Find where the given text appears and provide that cell's center as (X, Y) coordinate. 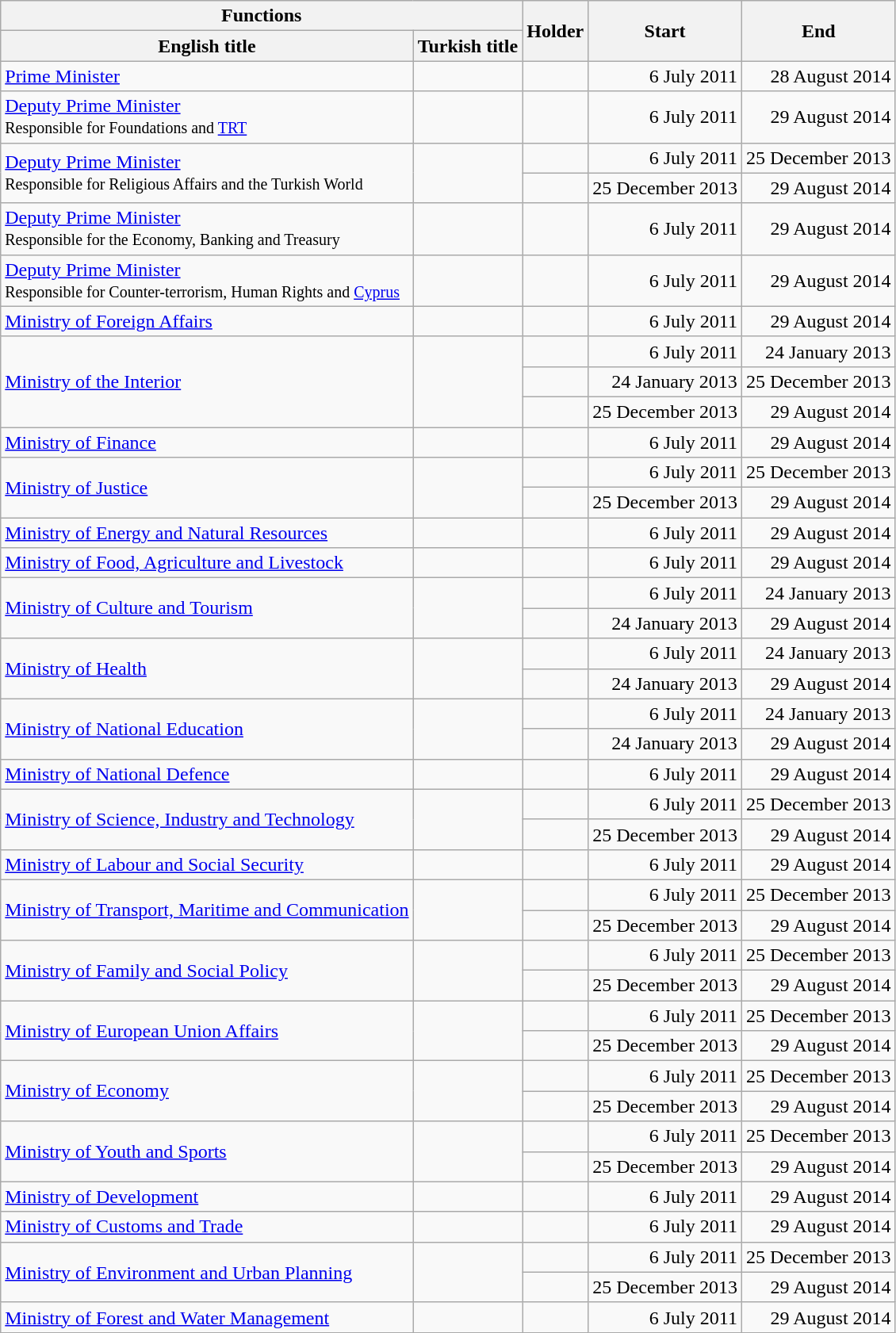
Ministry of Economy (207, 1091)
28 August 2014 (818, 76)
Ministry of National Education (207, 729)
End (818, 31)
Deputy Prime Minister Responsible for the Economy, Banking and Treasury (207, 228)
Ministry of Family and Social Policy (207, 971)
Holder (555, 31)
Ministry of Health (207, 668)
Ministry of Justice (207, 488)
Ministry of Labour and Social Security (207, 864)
Ministry of Forest and Water Management (207, 1317)
Ministry of Finance (207, 442)
Functions (262, 16)
English title (207, 46)
Ministry of Youth and Sports (207, 1151)
Ministry of Science, Industry and Technology (207, 819)
Ministry of Culture and Tourism (207, 608)
Ministry of Energy and Natural Resources (207, 533)
Turkish title (468, 46)
Deputy Prime Minister Responsible for Religious Affairs and the Turkish World (207, 173)
Ministry of Development (207, 1197)
Deputy Prime Minister Responsible for Foundations and TRT (207, 117)
Ministry of the Interior (207, 381)
Deputy Prime Minister Responsible for Counter-terrorism, Human Rights and Cyprus (207, 281)
Ministry of National Defence (207, 774)
Ministry of Customs and Trade (207, 1227)
Prime Minister (207, 76)
Ministry of Transport, Maritime and Communication (207, 910)
Ministry of Food, Agriculture and Livestock (207, 563)
Ministry of Foreign Affairs (207, 321)
Ministry of Environment and Urban Planning (207, 1272)
Ministry of European Union Affairs (207, 1031)
Start (665, 31)
